Determine the [X, Y] coordinate at the center of the cell enclosing the given text.  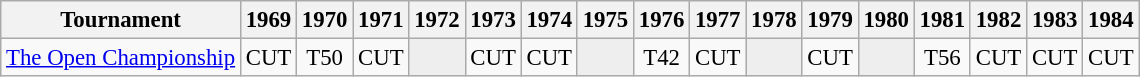
1977 [718, 20]
T50 [325, 58]
1978 [774, 20]
1974 [549, 20]
1982 [998, 20]
T56 [942, 58]
1970 [325, 20]
The Open Championship [121, 58]
1971 [381, 20]
1973 [493, 20]
T42 [661, 58]
1979 [830, 20]
1981 [942, 20]
1984 [1111, 20]
1975 [605, 20]
1972 [437, 20]
1980 [886, 20]
1969 [268, 20]
1976 [661, 20]
1983 [1055, 20]
Tournament [121, 20]
